For the text-containing cell, return its midpoint in (x, y) coordinate format. 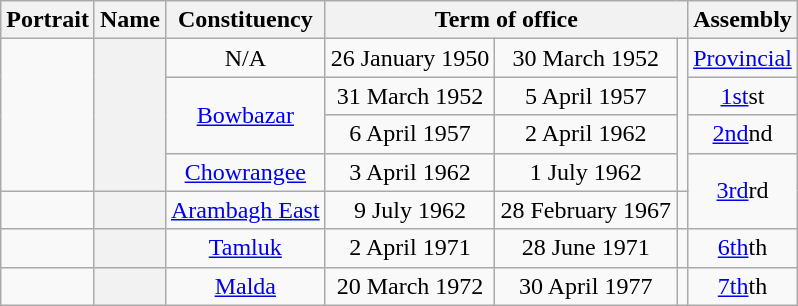
3 April 1962 (410, 172)
26 January 1950 (410, 58)
28 February 1967 (586, 210)
30 March 1952 (586, 58)
Name (130, 20)
Malda (245, 286)
2 April 1971 (410, 248)
N/A (245, 58)
30 April 1977 (586, 286)
Bowbazar (245, 115)
Tamluk (245, 248)
31 March 1952 (410, 96)
Chowrangee (245, 172)
Constituency (245, 20)
Term of office (506, 20)
2 April 1962 (586, 134)
Assembly (743, 20)
3rdrd (743, 191)
1 July 1962 (586, 172)
1stst (743, 96)
7thth (743, 286)
9 July 1962 (410, 210)
Arambagh East (245, 210)
2ndnd (743, 134)
Provincial (743, 58)
28 June 1971 (586, 248)
6 April 1957 (410, 134)
6thth (743, 248)
5 April 1957 (586, 96)
Portrait (48, 20)
20 March 1972 (410, 286)
